Locate the cell with the specified text and output its [x, y] center coordinate. 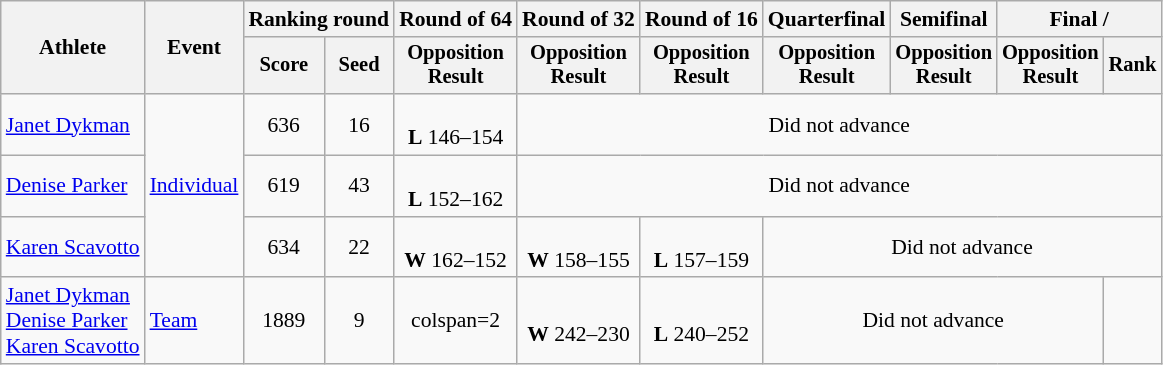
Semifinal [944, 19]
16 [359, 124]
L 146–154 [456, 124]
W 242–230 [578, 322]
Janet DykmanDenise ParkerKaren Scavotto [73, 322]
619 [284, 186]
L 152–162 [456, 186]
Round of 16 [702, 19]
Event [194, 48]
Score [284, 66]
L 240–252 [702, 322]
636 [284, 124]
Round of 64 [456, 19]
colspan=2 [456, 322]
Quarterfinal [827, 19]
Round of 32 [578, 19]
Final / [1079, 19]
43 [359, 186]
W 162–152 [456, 248]
Individual [194, 186]
Rank [1133, 66]
Athlete [73, 48]
Denise Parker [73, 186]
9 [359, 322]
Karen Scavotto [73, 248]
634 [284, 248]
W 158–155 [578, 248]
Ranking round [318, 19]
L 157–159 [702, 248]
Team [194, 322]
Seed [359, 66]
22 [359, 248]
1889 [284, 322]
Janet Dykman [73, 124]
